Capture the cell that displays the provided text and extract its [X, Y] central coordinate. 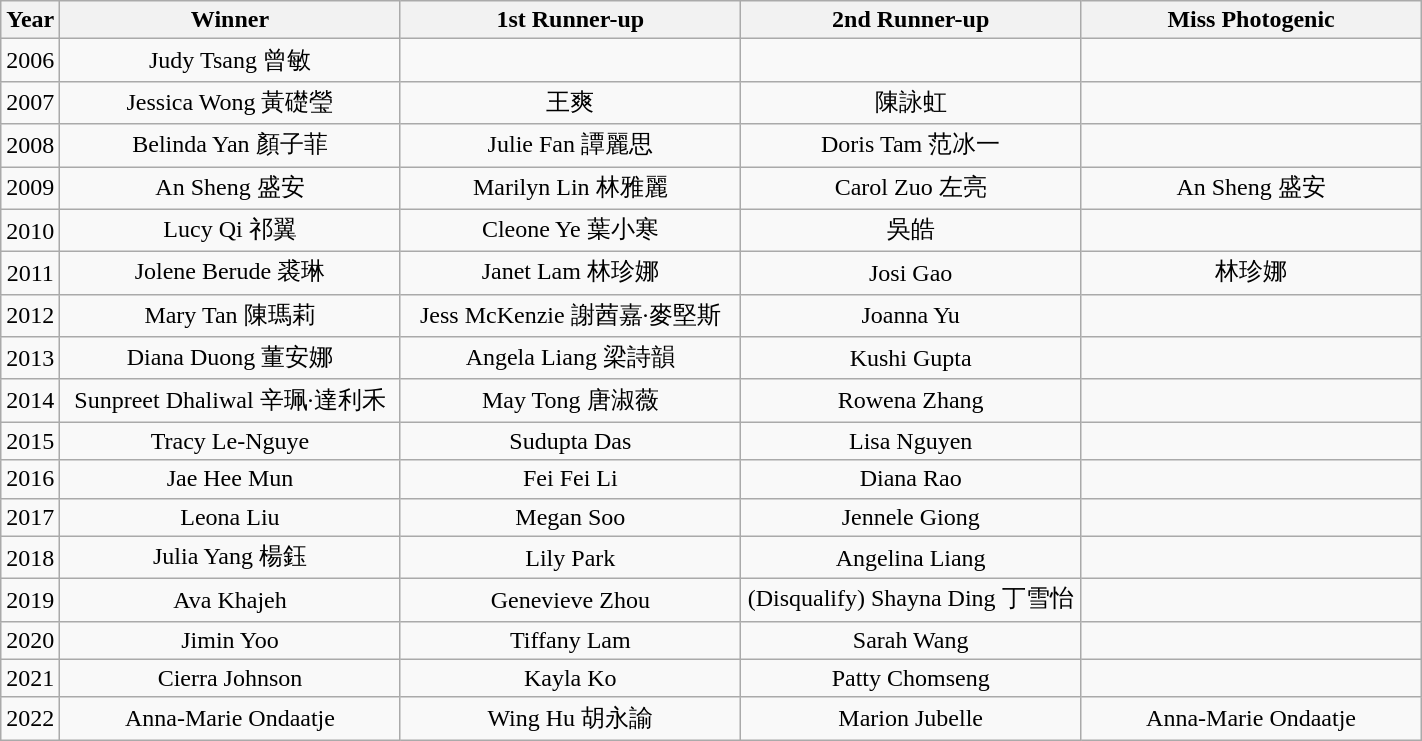
Cierra Johnson [230, 678]
Diana Duong 董安娜 [230, 358]
Joanna Yu [910, 316]
Sarah Wang [910, 640]
2007 [30, 102]
2020 [30, 640]
Jimin Yoo [230, 640]
王爽 [570, 102]
Lucy Qi 祁翼 [230, 230]
Angelina Liang [910, 558]
2006 [30, 60]
2013 [30, 358]
Megan Soo [570, 517]
Cleone Ye 葉小寒 [570, 230]
Year [30, 20]
Sudupta Das [570, 441]
Janet Lam 林珍娜 [570, 274]
Jae Hee Mun [230, 479]
Kushi Gupta [910, 358]
Marilyn Lin 林雅麗 [570, 188]
2015 [30, 441]
Lisa Nguyen [910, 441]
2017 [30, 517]
Tracy Le-Nguye [230, 441]
陳詠虹 [910, 102]
2011 [30, 274]
2022 [30, 718]
(Disqualify) Shayna Ding 丁雪怡 [910, 600]
Jennele Giong [910, 517]
Judy Tsang 曾敏 [230, 60]
Julia Yang 楊鈺 [230, 558]
Leona Liu [230, 517]
Genevieve Zhou [570, 600]
1st Runner-up [570, 20]
May Tong 唐淑薇 [570, 400]
2010 [30, 230]
Rowena Zhang [910, 400]
林珍娜 [1251, 274]
Julie Fan 譚麗思 [570, 146]
2009 [30, 188]
Wing Hu 胡永諭 [570, 718]
2016 [30, 479]
2014 [30, 400]
Winner [230, 20]
吳皓 [910, 230]
Doris Tam 范冰一 [910, 146]
Fei Fei Li [570, 479]
Lily Park [570, 558]
2019 [30, 600]
Jolene Berude 裘琳 [230, 274]
Angela Liang 梁詩韻 [570, 358]
Carol Zuo 左亮 [910, 188]
Patty Chomseng [910, 678]
Miss Photogenic [1251, 20]
Diana Rao [910, 479]
Tiffany Lam [570, 640]
Josi Gao [910, 274]
2021 [30, 678]
Jess McKenzie 謝莤嘉·麥堅斯 [570, 316]
2008 [30, 146]
Sunpreet Dhaliwal 辛珮·達利禾 [230, 400]
Jessica Wong 黃礎瑩 [230, 102]
2nd Runner-up [910, 20]
2018 [30, 558]
Belinda Yan 顏子菲 [230, 146]
Marion Jubelle [910, 718]
Kayla Ko [570, 678]
2012 [30, 316]
Mary Tan 陳瑪莉 [230, 316]
Ava Khajeh [230, 600]
